Capture the cell that displays the provided text and extract its (x, y) central coordinate. 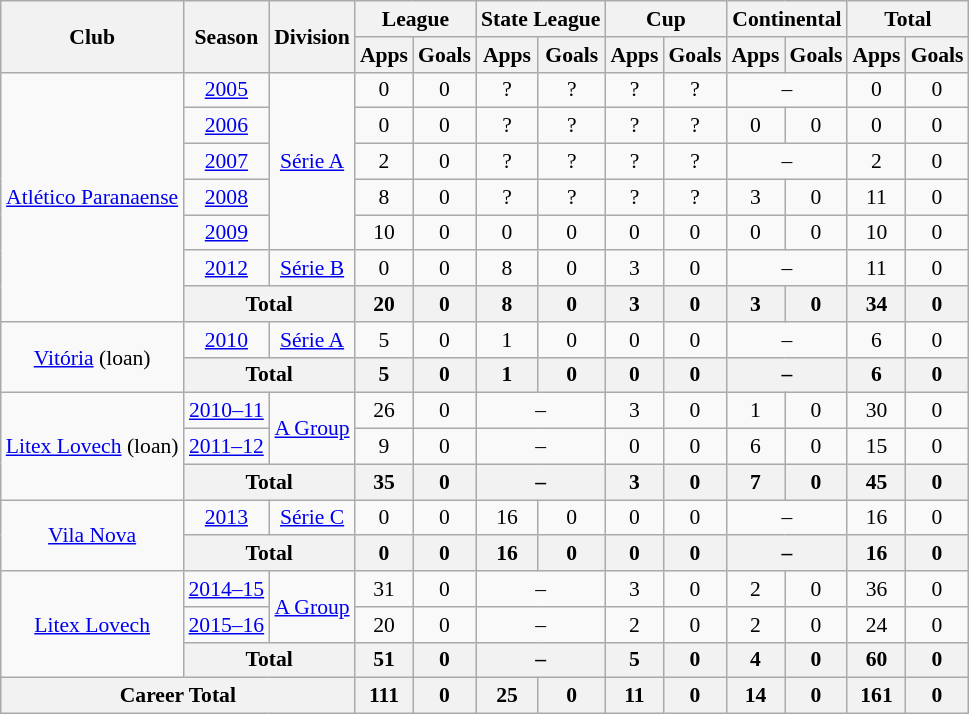
Vitória (loan) (92, 358)
111 (384, 696)
2011–12 (227, 447)
9 (384, 447)
60 (876, 660)
2010 (227, 340)
Division (312, 36)
Season (227, 36)
14 (755, 696)
Atlético Paranaense (92, 196)
26 (384, 411)
15 (876, 447)
League (416, 19)
2014–15 (227, 589)
2009 (227, 233)
2015–16 (227, 625)
Career Total (178, 696)
7 (755, 482)
Cup (666, 19)
Litex Lovech (loan) (92, 446)
35 (384, 482)
2005 (227, 90)
Litex Lovech (92, 624)
2006 (227, 126)
25 (507, 696)
2010–11 (227, 411)
36 (876, 589)
34 (876, 304)
45 (876, 482)
2008 (227, 197)
24 (876, 625)
30 (876, 411)
State League (540, 19)
2012 (227, 269)
31 (384, 589)
Série C (312, 518)
51 (384, 660)
Club (92, 36)
161 (876, 696)
2007 (227, 162)
Continental (786, 19)
2013 (227, 518)
4 (755, 660)
Vila Nova (92, 536)
Série B (312, 269)
